Provide the [X, Y] coordinate of the cell's center where the given text is located.  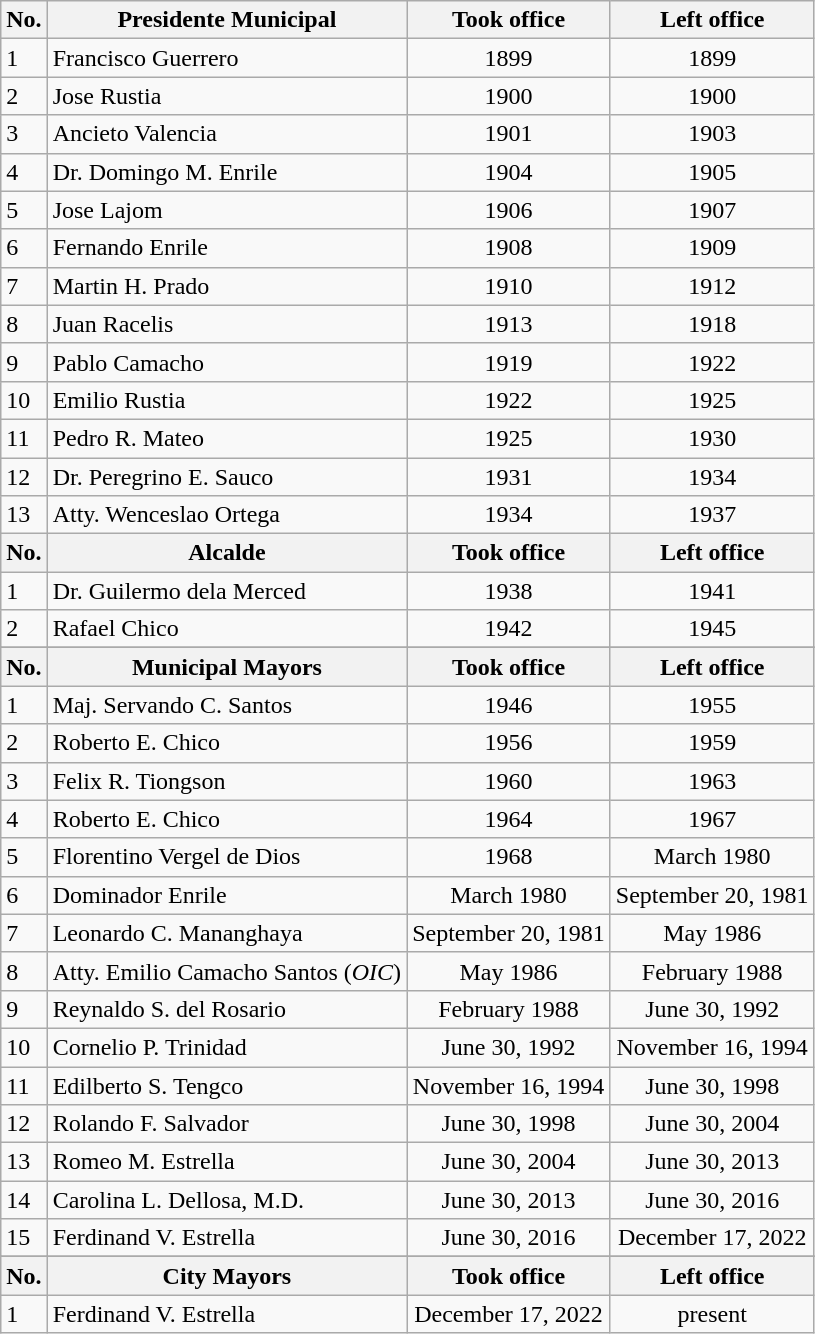
Emilio Rustia [226, 400]
Rafael Chico [226, 629]
1913 [509, 324]
present [712, 1314]
1906 [509, 210]
1919 [509, 362]
1967 [712, 819]
1904 [509, 172]
1964 [509, 819]
1908 [509, 248]
Atty. Wenceslao Ortega [226, 515]
Dominador Enrile [226, 895]
1903 [712, 134]
Francisco Guerrero [226, 58]
1946 [509, 705]
Martin H. Prado [226, 286]
Carolina L. Dellosa, M.D. [226, 1200]
Dr. Guilermo dela Merced [226, 591]
Pedro R. Mateo [226, 438]
1941 [712, 591]
Atty. Emilio Camacho Santos (OIC) [226, 971]
1956 [509, 743]
1968 [509, 857]
1938 [509, 591]
1963 [712, 781]
Cornelio P. Trinidad [226, 1047]
1955 [712, 705]
1918 [712, 324]
1945 [712, 629]
Dr. Peregrino E. Sauco [226, 477]
Florentino Vergel de Dios [226, 857]
Edilberto S. Tengco [226, 1085]
Reynaldo S. del Rosario [226, 1009]
1910 [509, 286]
Rolando F. Salvador [226, 1124]
1931 [509, 477]
Felix R. Tiongson [226, 781]
Ancieto Valencia [226, 134]
1942 [509, 629]
1912 [712, 286]
Romeo M. Estrella [226, 1162]
1901 [509, 134]
1909 [712, 248]
Alcalde [226, 553]
Juan Racelis [226, 324]
1937 [712, 515]
1930 [712, 438]
Jose Rustia [226, 96]
1905 [712, 172]
Leonardo C. Mananghaya [226, 933]
Presidente Municipal [226, 20]
1959 [712, 743]
1960 [509, 781]
14 [24, 1200]
Pablo Camacho [226, 362]
15 [24, 1238]
Dr. Domingo M. Enrile [226, 172]
Maj. Servando C. Santos [226, 705]
Municipal Mayors [226, 667]
Fernando Enrile [226, 248]
City Mayors [226, 1276]
1907 [712, 210]
Jose Lajom [226, 210]
